Pinpoint the cell where the given text exists, returning its [x, y] midpoint coordinate. 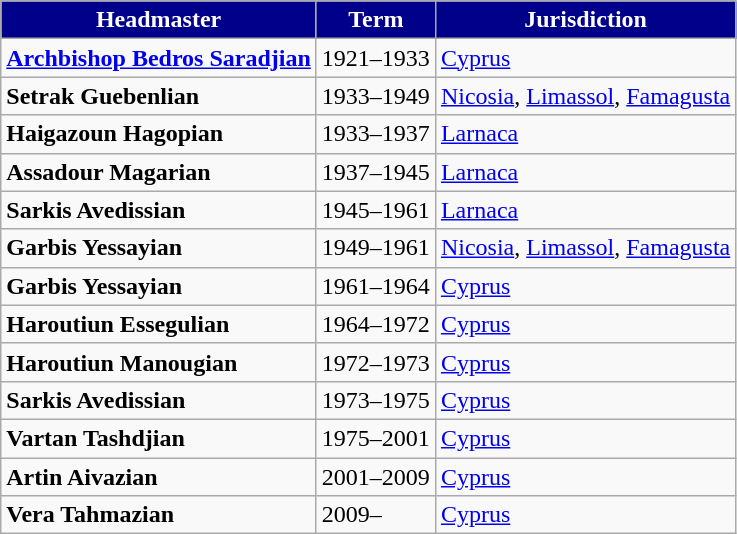
1964–1972 [376, 324]
1972–1973 [376, 362]
2009– [376, 515]
Headmaster [159, 20]
1973–1975 [376, 400]
1921–1933 [376, 58]
1933–1949 [376, 96]
Setrak Guebenlian [159, 96]
Archbishop Bedros Saradjian [159, 58]
Haroutiun Essegulian [159, 324]
1937–1945 [376, 172]
1949–1961 [376, 248]
1961–1964 [376, 286]
Artin Aivazian [159, 477]
Jurisdiction [585, 20]
Haigazoun Hagopian [159, 134]
Term [376, 20]
1975–2001 [376, 438]
1945–1961 [376, 210]
Haroutiun Manougian [159, 362]
2001–2009 [376, 477]
Assadour Magarian [159, 172]
1933–1937 [376, 134]
Vera Tahmazian [159, 515]
Vartan Tashdjian [159, 438]
